Determine the (X, Y) coordinate at the center of the cell enclosing the given text.  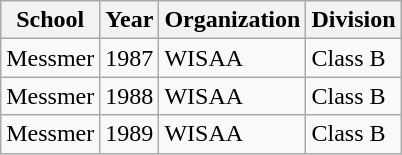
Year (130, 20)
1988 (130, 96)
1989 (130, 134)
Division (354, 20)
School (50, 20)
1987 (130, 58)
Organization (232, 20)
